Return the (X, Y) coordinate for the center point of the cell that contains the specified text.  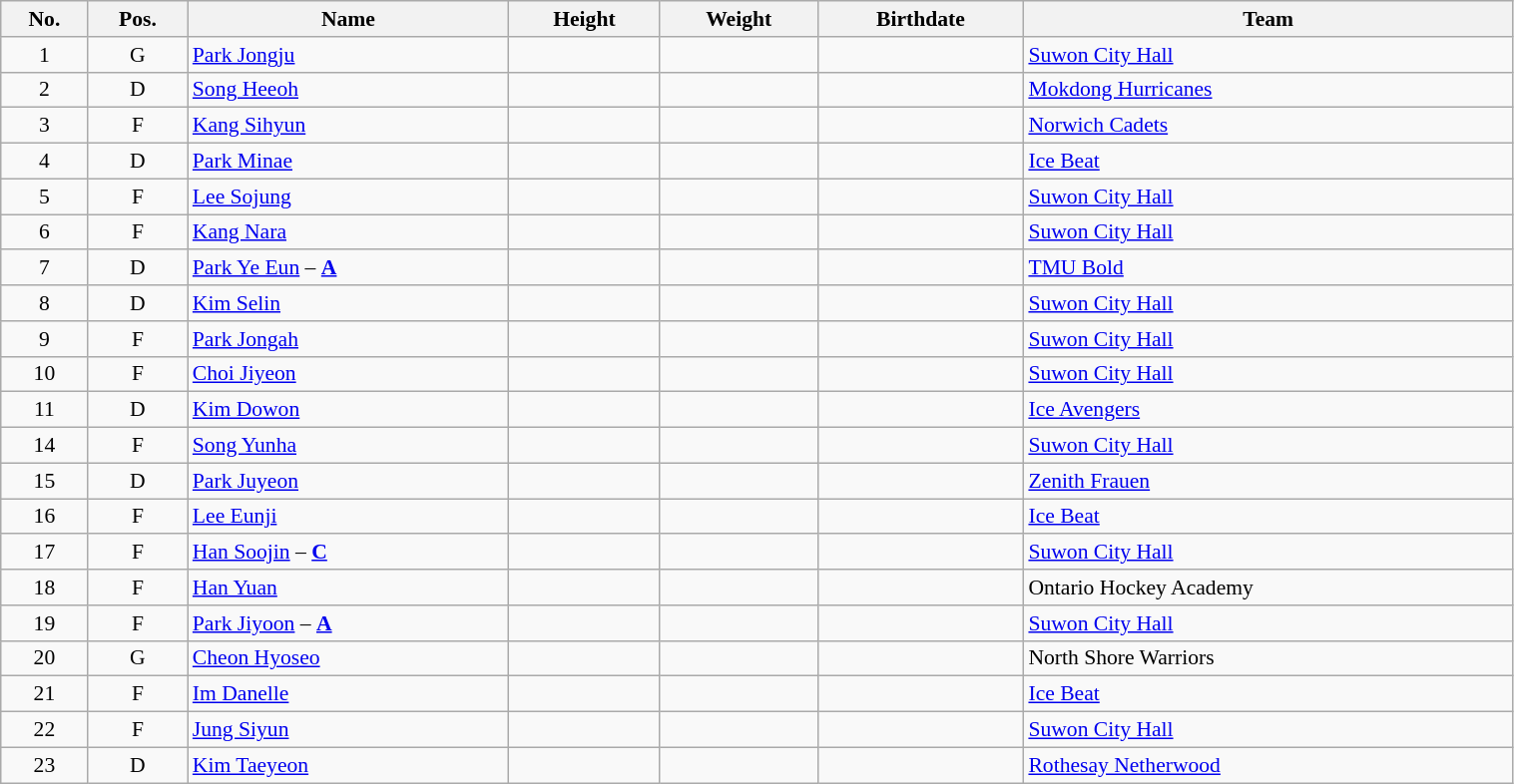
Park Minae (348, 162)
19 (44, 623)
18 (44, 588)
11 (44, 410)
Park Jongah (348, 339)
7 (44, 268)
15 (44, 481)
17 (44, 553)
Cheon Hyoseo (348, 658)
Kim Taeyeon (348, 765)
5 (44, 196)
Han Yuan (348, 588)
Song Heeoh (348, 90)
Park Jiyoon – A (348, 623)
8 (44, 303)
6 (44, 232)
Park Ye Eun – A (348, 268)
Weight (739, 19)
Jung Siyun (348, 730)
2 (44, 90)
Ice Avengers (1267, 410)
Kang Nara (348, 232)
Kang Sihyun (348, 126)
Han Soojin – C (348, 553)
20 (44, 658)
Lee Sojung (348, 196)
Song Yunha (348, 446)
Lee Eunji (348, 517)
Park Jongju (348, 55)
10 (44, 374)
No. (44, 19)
Park Juyeon (348, 481)
Pos. (138, 19)
1 (44, 55)
Kim Selin (348, 303)
Name (348, 19)
Kim Dowon (348, 410)
Mokdong Hurricanes (1267, 90)
16 (44, 517)
21 (44, 694)
23 (44, 765)
Height (585, 19)
Ontario Hockey Academy (1267, 588)
Zenith Frauen (1267, 481)
Team (1267, 19)
22 (44, 730)
14 (44, 446)
Norwich Cadets (1267, 126)
3 (44, 126)
9 (44, 339)
TMU Bold (1267, 268)
North Shore Warriors (1267, 658)
4 (44, 162)
Im Danelle (348, 694)
Rothesay Netherwood (1267, 765)
Choi Jiyeon (348, 374)
Birthdate (920, 19)
